Search for the cell housing the specified text and yield its (X, Y) center coordinate. 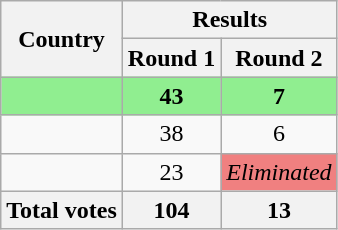
Total votes (62, 210)
Eliminated (279, 172)
Results (230, 20)
13 (279, 210)
23 (171, 172)
Round 1 (171, 58)
7 (279, 96)
38 (171, 134)
6 (279, 134)
Round 2 (279, 58)
43 (171, 96)
104 (171, 210)
Country (62, 39)
